Extract the [x, y] coordinate from the center of the cell holding the provided text.  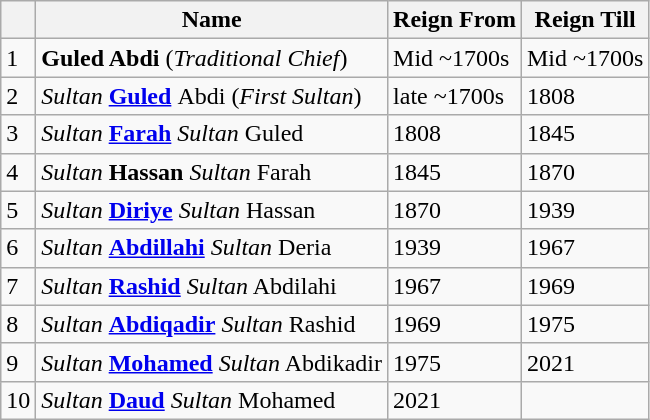
2 [18, 96]
7 [18, 286]
Reign Till [584, 20]
late ~1700s [455, 96]
5 [18, 210]
4 [18, 172]
Sultan Rashid Sultan Abdilahi [212, 286]
6 [18, 248]
3 [18, 134]
Sultan Abdiqadir Sultan Rashid [212, 324]
Sultan Hassan Sultan Farah [212, 172]
1 [18, 58]
9 [18, 362]
Reign From [455, 20]
8 [18, 324]
Guled Abdi (Traditional Chief) [212, 58]
Sultan Abdillahi Sultan Deria [212, 248]
Sultan Mohamed Sultan Abdikadir [212, 362]
10 [18, 400]
Sultan Guled Abdi (First Sultan) [212, 96]
Sultan Daud Sultan Mohamed [212, 400]
Sultan Farah Sultan Guled [212, 134]
Sultan Diriye Sultan Hassan [212, 210]
Name [212, 20]
